Search for the cell housing the specified text and yield its (x, y) center coordinate. 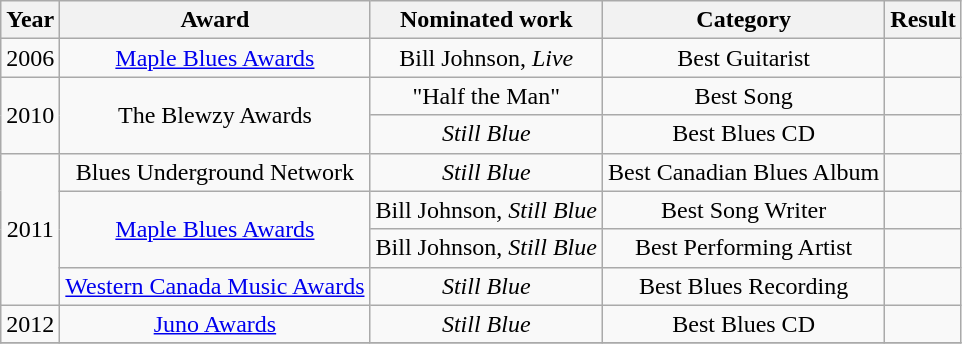
"Half the Man" (486, 96)
Juno Awards (215, 324)
Best Blues Recording (743, 286)
Best Guitarist (743, 58)
2010 (30, 115)
Best Song (743, 96)
Result (923, 20)
Nominated work (486, 20)
Best Performing Artist (743, 248)
Best Canadian Blues Album (743, 172)
Bill Johnson, Live (486, 58)
2006 (30, 58)
Blues Underground Network (215, 172)
Western Canada Music Awards (215, 286)
2011 (30, 229)
2012 (30, 324)
Category (743, 20)
Award (215, 20)
Year (30, 20)
The Blewzy Awards (215, 115)
Best Song Writer (743, 210)
